Capture the cell that displays the provided text and extract its (x, y) central coordinate. 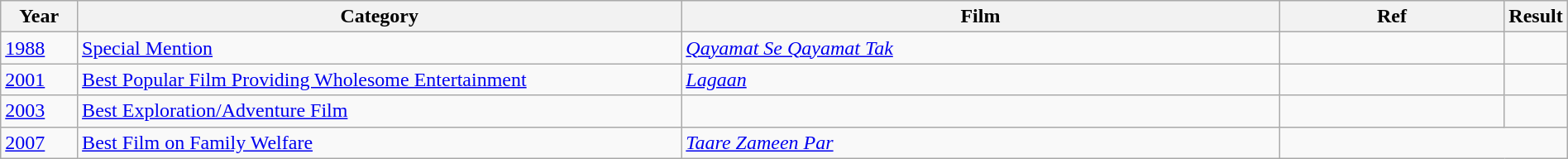
2001 (40, 79)
Best Exploration/Adventure Film (380, 111)
Year (40, 17)
Lagaan (981, 79)
Best Popular Film Providing Wholesome Entertainment (380, 79)
2007 (40, 142)
Ref (1392, 17)
2003 (40, 111)
1988 (40, 48)
Special Mention (380, 48)
Best Film on Family Welfare (380, 142)
Taare Zameen Par (981, 142)
Film (981, 17)
Result (1536, 17)
Category (380, 17)
Qayamat Se Qayamat Tak (981, 48)
